For the text-containing cell, return its midpoint in (X, Y) coordinate format. 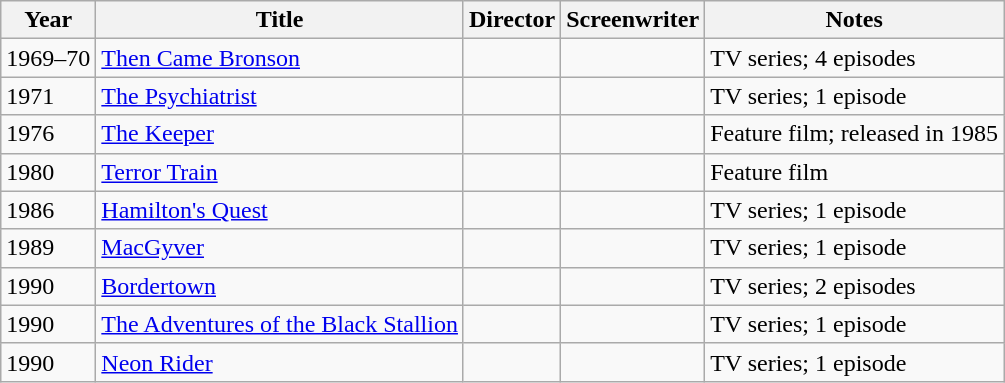
1989 (48, 248)
Year (48, 20)
1969–70 (48, 58)
TV series; 4 episodes (854, 58)
The Psychiatrist (280, 96)
1986 (48, 210)
Title (280, 20)
Then Came Bronson (280, 58)
1971 (48, 96)
The Adventures of the Black Stallion (280, 324)
1976 (48, 134)
MacGyver (280, 248)
Director (512, 20)
Neon Rider (280, 362)
Notes (854, 20)
Hamilton's Quest (280, 210)
The Keeper (280, 134)
Feature film (854, 172)
Feature film; released in 1985 (854, 134)
1980 (48, 172)
TV series; 2 episodes (854, 286)
Screenwriter (633, 20)
Bordertown (280, 286)
Terror Train (280, 172)
